Search for the cell housing the specified text and yield its [X, Y] center coordinate. 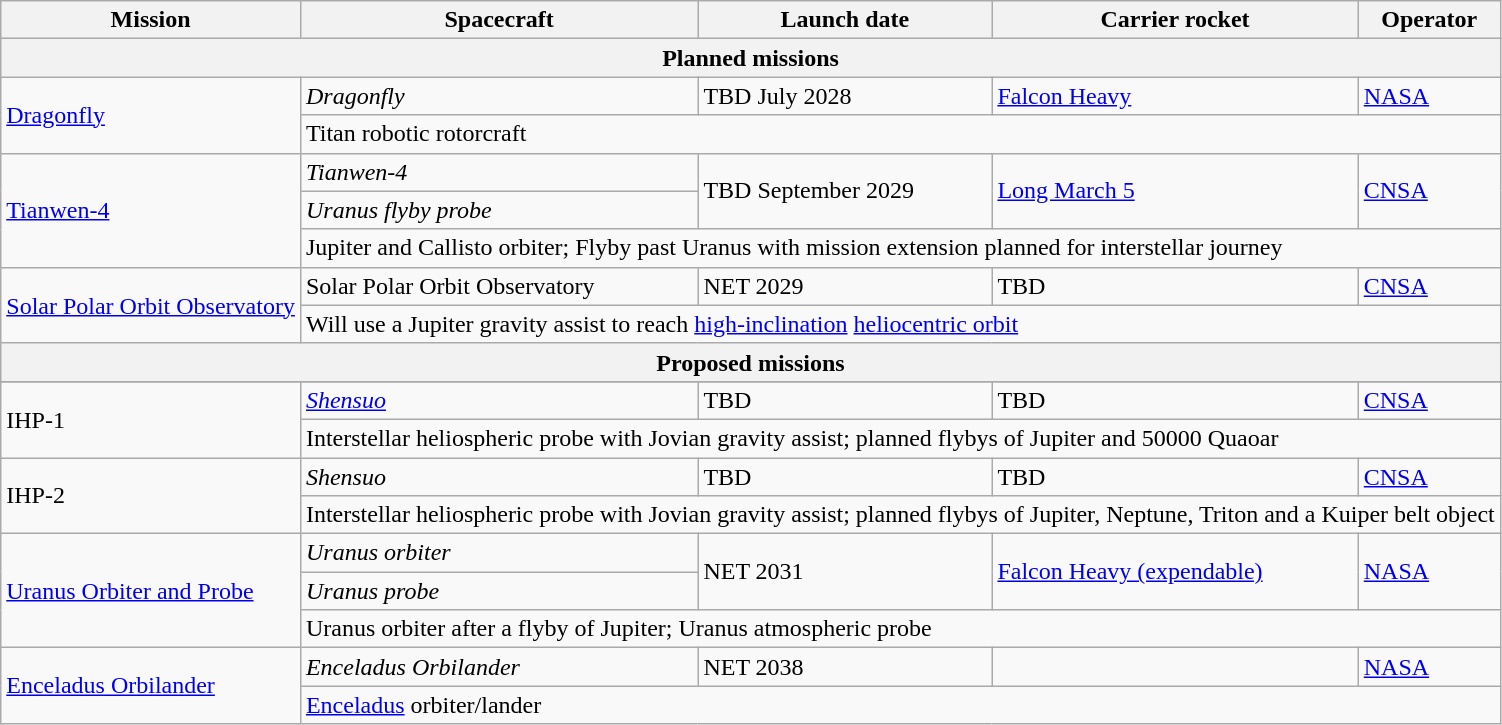
Uranus flyby probe [498, 210]
Operator [1429, 20]
Uranus Orbiter and Probe [151, 591]
Enceladus orbiter/lander [900, 705]
Uranus orbiter [498, 553]
IHP-1 [151, 419]
Long March 5 [1175, 191]
TBD September 2029 [845, 191]
IHP-2 [151, 496]
NET 2031 [845, 572]
Launch date [845, 20]
Falcon Heavy [1175, 96]
Uranus probe [498, 591]
NET 2029 [845, 286]
NET 2038 [845, 667]
Interstellar heliospheric probe with Jovian gravity assist; planned flybys of Jupiter and 50000 Quaoar [900, 438]
Will use a Jupiter gravity assist to reach high-inclination heliocentric orbit [900, 324]
Spacecraft [498, 20]
Jupiter and Callisto orbiter; Flyby past Uranus with mission extension planned for interstellar journey [900, 248]
TBD July 2028 [845, 96]
Uranus orbiter after a flyby of Jupiter; Uranus atmospheric probe [900, 629]
Interstellar heliospheric probe with Jovian gravity assist; planned flybys of Jupiter, Neptune, Triton and a Kuiper belt object [900, 515]
Planned missions [751, 58]
Falcon Heavy (expendable) [1175, 572]
Mission [151, 20]
Carrier rocket [1175, 20]
Titan robotic rotorcraft [900, 134]
Proposed missions [751, 362]
